Identify which cell holds the provided text, then report its (x, y) central coordinate. 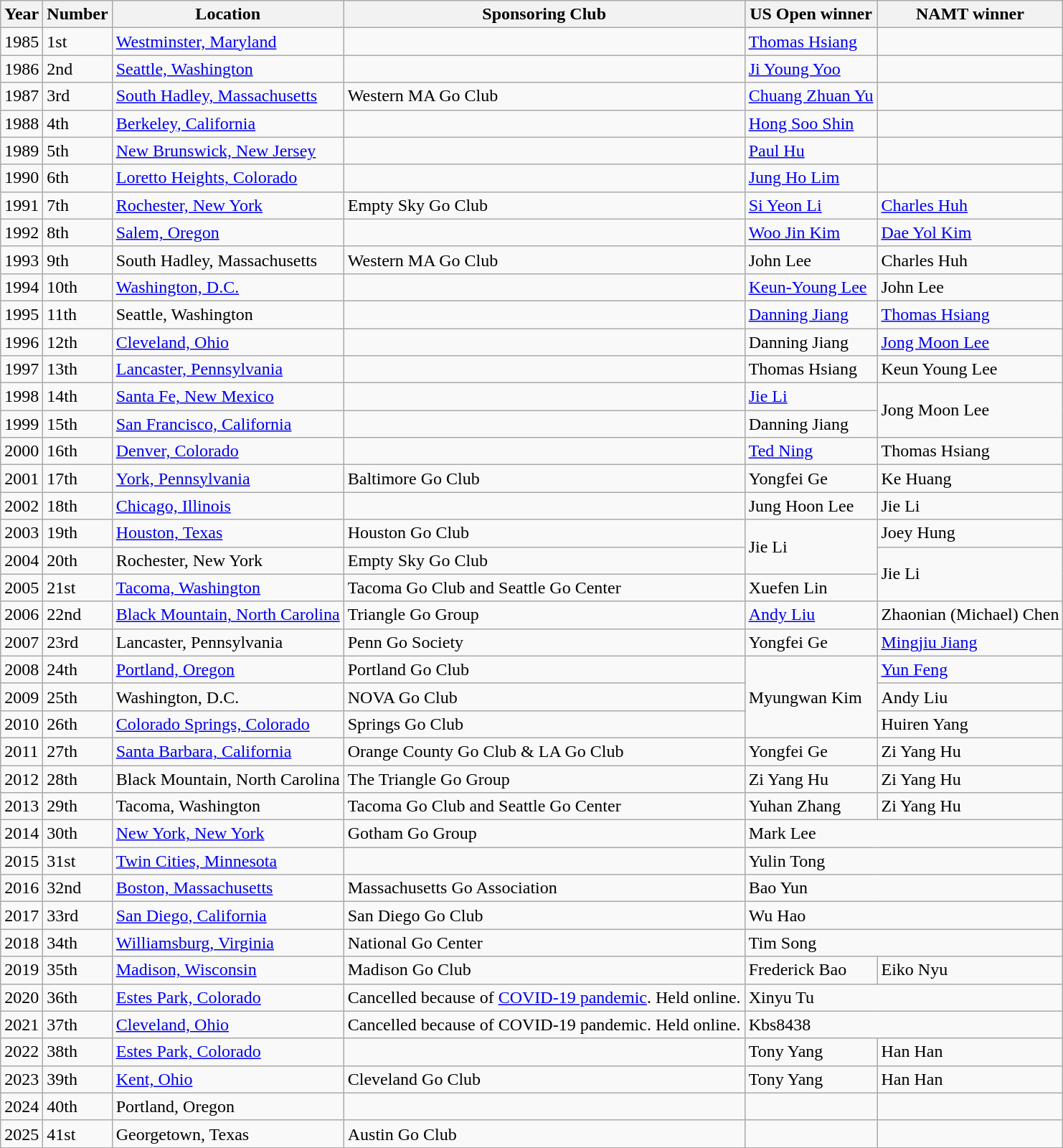
1st (77, 42)
Berkeley, California (228, 123)
1994 (22, 287)
NOVA Go Club (544, 697)
1997 (22, 370)
25th (77, 697)
1998 (22, 397)
Salem, Oregon (228, 232)
Austin Go Club (544, 1134)
The Triangle Go Group (544, 778)
14th (77, 397)
1992 (22, 232)
5th (77, 151)
2001 (22, 479)
Mingjiu Jiang (970, 642)
2012 (22, 778)
17th (77, 479)
Massachusetts Go Association (544, 888)
1996 (22, 342)
10th (77, 287)
Kent, Ohio (228, 1079)
Hong Soo Shin (811, 123)
2005 (22, 588)
2018 (22, 943)
2007 (22, 642)
35th (77, 970)
21st (77, 588)
Triangle Go Group (544, 615)
San Francisco, California (228, 424)
Keun Young Lee (970, 370)
2010 (22, 724)
23rd (77, 642)
York, Pennsylvania (228, 479)
Jung Hoon Lee (811, 506)
Gotham Go Group (544, 834)
Santa Barbara, California (228, 751)
Year (22, 14)
Frederick Bao (811, 970)
Twin Cities, Minnesota (228, 861)
18th (77, 506)
2004 (22, 560)
Westminster, Maryland (228, 42)
37th (77, 1025)
22nd (77, 615)
Dae Yol Kim (970, 232)
Colorado Springs, Colorado (228, 724)
Yun Feng (970, 669)
Bao Yun (904, 888)
Orange County Go Club & LA Go Club (544, 751)
Williamsburg, Virginia (228, 943)
New Brunswick, New Jersey (228, 151)
15th (77, 424)
Chuang Zhuan Yu (811, 96)
27th (77, 751)
16th (77, 451)
Madison, Wisconsin (228, 970)
Houston, Texas (228, 533)
Portland Go Club (544, 669)
2003 (22, 533)
Jung Ho Lim (811, 178)
2017 (22, 916)
1990 (22, 178)
San Diego, California (228, 916)
1988 (22, 123)
San Diego Go Club (544, 916)
Kbs8438 (904, 1025)
4th (77, 123)
2011 (22, 751)
2025 (22, 1134)
39th (77, 1079)
2015 (22, 861)
24th (77, 669)
Xinyu Tu (904, 997)
Ke Huang (970, 479)
6th (77, 178)
34th (77, 943)
Location (228, 14)
2022 (22, 1052)
2021 (22, 1025)
2009 (22, 697)
1991 (22, 205)
Paul Hu (811, 151)
Mark Lee (904, 834)
Joey Hung (970, 533)
29th (77, 806)
Denver, Colorado (228, 451)
3rd (77, 96)
Myungwan Kim (811, 697)
31st (77, 861)
National Go Center (544, 943)
2008 (22, 669)
Santa Fe, New Mexico (228, 397)
Houston Go Club (544, 533)
Huiren Yang (970, 724)
1995 (22, 314)
Ji Young Yoo (811, 69)
NAMT winner (970, 14)
36th (77, 997)
2016 (22, 888)
28th (77, 778)
Ted Ning (811, 451)
32nd (77, 888)
Loretto Heights, Colorado (228, 178)
13th (77, 370)
19th (77, 533)
1993 (22, 260)
9th (77, 260)
Tim Song (904, 943)
11th (77, 314)
41st (77, 1134)
Number (77, 14)
7th (77, 205)
2014 (22, 834)
26th (77, 724)
40th (77, 1106)
Madison Go Club (544, 970)
Penn Go Society (544, 642)
Georgetown, Texas (228, 1134)
20th (77, 560)
1986 (22, 69)
2019 (22, 970)
Eiko Nyu (970, 970)
Zhaonian (Michael) Chen (970, 615)
2nd (77, 69)
33rd (77, 916)
2020 (22, 997)
Springs Go Club (544, 724)
US Open winner (811, 14)
2023 (22, 1079)
8th (77, 232)
Woo Jin Kim (811, 232)
Si Yeon Li (811, 205)
Sponsoring Club (544, 14)
1989 (22, 151)
Yulin Tong (904, 861)
2002 (22, 506)
Xuefen Lin (811, 588)
2006 (22, 615)
Wu Hao (904, 916)
1999 (22, 424)
1985 (22, 42)
Yuhan Zhang (811, 806)
2024 (22, 1106)
2013 (22, 806)
Chicago, Illinois (228, 506)
Keun-Young Lee (811, 287)
1987 (22, 96)
Baltimore Go Club (544, 479)
New York, New York (228, 834)
30th (77, 834)
2000 (22, 451)
38th (77, 1052)
Cleveland Go Club (544, 1079)
12th (77, 342)
Boston, Massachusetts (228, 888)
